Determine the (x, y) coordinate at the center of the cell enclosing the given text.  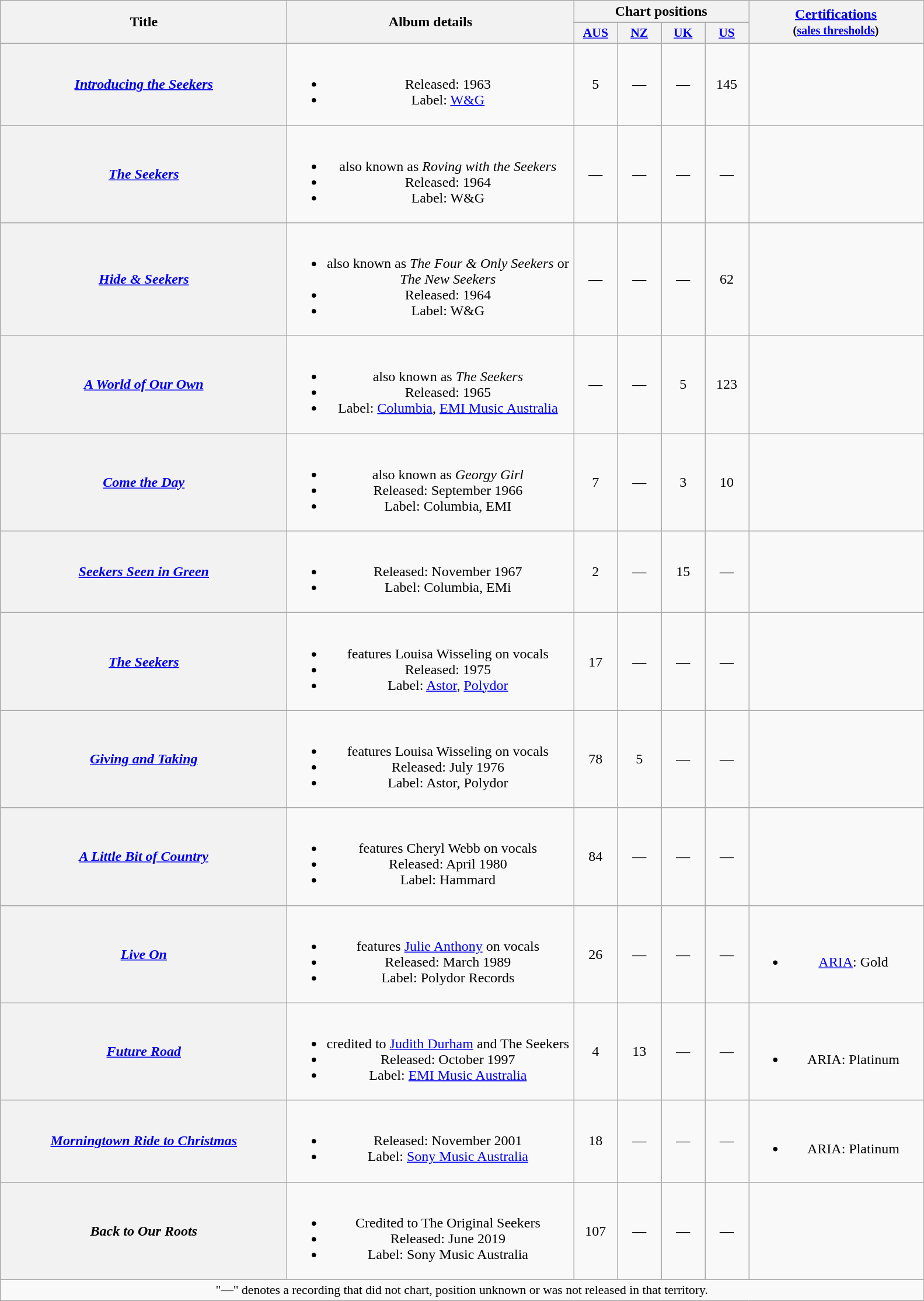
features Louisa Wisseling on vocalsReleased: 1975Label: Astor, Polydor (431, 662)
26 (595, 954)
also known as Roving with the SeekersReleased: 1964Label: W&G (431, 174)
7 (595, 482)
2 (595, 572)
123 (727, 385)
features Julie Anthony on vocalsReleased: March 1989Label: Polydor Records (431, 954)
Giving and Taking (144, 759)
AUS (595, 33)
ARIA: Gold (836, 954)
62 (727, 280)
Live On (144, 954)
also known as The Four & Only Seekers or The New SeekersReleased: 1964Label: W&G (431, 280)
Back to Our Roots (144, 1230)
also known as Georgy GirlReleased: September 1966Label: Columbia, EMI (431, 482)
features Cheryl Webb on vocalsReleased: April 1980Label: Hammard (431, 857)
Certifications(sales thresholds) (836, 22)
Credited to The Original SeekersReleased: June 2019Label: Sony Music Australia (431, 1230)
10 (727, 482)
Introducing the Seekers (144, 84)
78 (595, 759)
US (727, 33)
107 (595, 1230)
18 (595, 1141)
Hide & Seekers (144, 280)
145 (727, 84)
A World of Our Own (144, 385)
NZ (640, 33)
4 (595, 1052)
13 (640, 1052)
A Little Bit of Country (144, 857)
Title (144, 22)
also known as The SeekersReleased: 1965Label: Columbia, EMI Music Australia (431, 385)
Released: November 2001Label: Sony Music Australia (431, 1141)
3 (683, 482)
credited to Judith Durham and The SeekersReleased: October 1997Label: EMI Music Australia (431, 1052)
Album details (431, 22)
Future Road (144, 1052)
Released: 1963Label: W&G (431, 84)
Come the Day (144, 482)
Chart positions (661, 12)
15 (683, 572)
Morningtown Ride to Christmas (144, 1141)
UK (683, 33)
Released: November 1967Label: Columbia, EMi (431, 572)
17 (595, 662)
84 (595, 857)
"—" denotes a recording that did not chart, position unknown or was not released in that territory. (462, 1290)
features Louisa Wisseling on vocalsReleased: July 1976Label: Astor, Polydor (431, 759)
Seekers Seen in Green (144, 572)
